From the cell containing the given text, extract its center point as [x, y] coordinate. 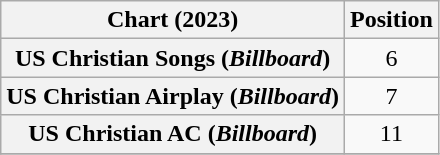
US Christian Airplay (Billboard) [173, 96]
Chart (2023) [173, 20]
11 [392, 134]
6 [392, 58]
US Christian Songs (Billboard) [173, 58]
US Christian AC (Billboard) [173, 134]
7 [392, 96]
Position [392, 20]
